Pinpoint the cell where the given text exists, returning its (x, y) midpoint coordinate. 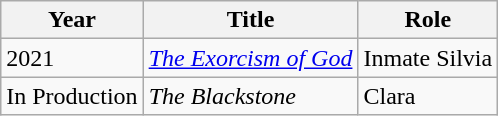
Inmate Silvia (428, 58)
The Exorcism of God (250, 58)
Clara (428, 96)
In Production (72, 96)
Role (428, 20)
The Blackstone (250, 96)
Year (72, 20)
Title (250, 20)
2021 (72, 58)
